Pinpoint the cell where the given text exists, returning its [x, y] midpoint coordinate. 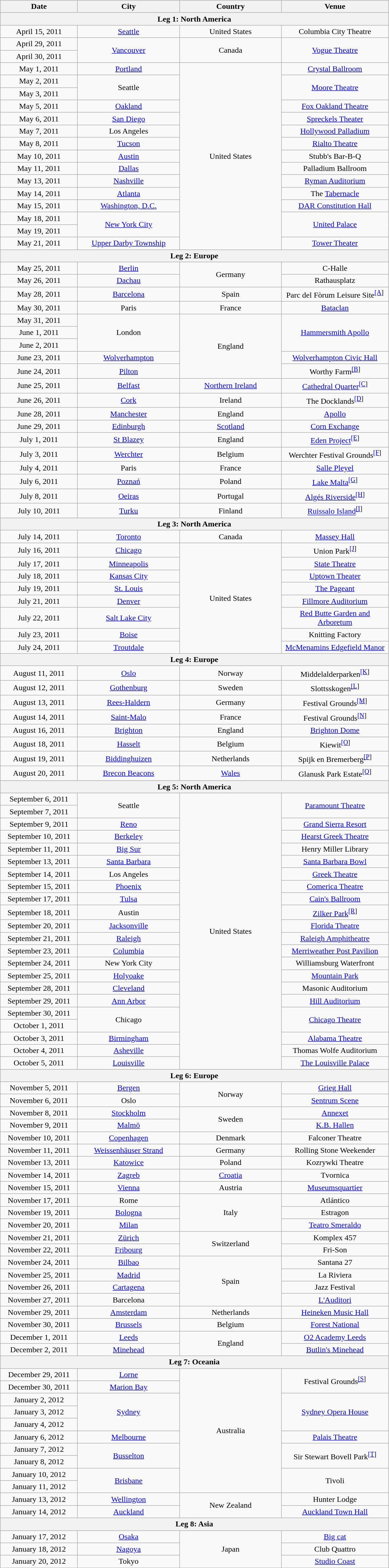
Venue [335, 7]
July 23, 2011 [39, 635]
July 1, 2011 [39, 440]
Alabama Theatre [335, 1038]
Rolling Stone Weekender [335, 1150]
La Riviera [335, 1275]
Vogue Theatre [335, 50]
August 12, 2011 [39, 688]
Museumsquartier [335, 1188]
Hammersmith Apollo [335, 333]
Santa Barbara Bowl [335, 861]
St. Louis [128, 588]
November 6, 2011 [39, 1100]
Minehead [128, 1350]
Ryman Auditorium [335, 181]
Club Quattro [335, 1549]
Santa Barbara [128, 861]
Dallas [128, 169]
Bilbao [128, 1263]
Australia [231, 1431]
Raleigh Amphitheatre [335, 938]
August 18, 2011 [39, 744]
November 30, 2011 [39, 1325]
Amsterdam [128, 1312]
Atlanta [128, 194]
Leg 3: North America [194, 524]
McMenamins Edgefield Manor [335, 647]
May 5, 2011 [39, 106]
April 29, 2011 [39, 44]
Cleveland [128, 988]
January 2, 2012 [39, 1399]
Thomas Wolfe Auditorium [335, 1051]
Comerica Theatre [335, 886]
Rees-Haldern [128, 703]
Columbia [128, 951]
May 7, 2011 [39, 131]
May 6, 2011 [39, 119]
Date [39, 7]
Ruissalo Island[I] [335, 511]
January 4, 2012 [39, 1424]
Biddinghuizen [128, 759]
November 10, 2011 [39, 1138]
August 16, 2011 [39, 730]
Japan [231, 1549]
Edinburgh [128, 426]
Jacksonville [128, 926]
Fri-Son [335, 1250]
Denmark [231, 1138]
Kozrywki Theatre [335, 1163]
September 30, 2011 [39, 1013]
Sir Stewart Bovell Park[T] [335, 1456]
Cain's Ballroom [335, 899]
Wales [231, 773]
May 15, 2011 [39, 206]
December 29, 2011 [39, 1374]
December 1, 2011 [39, 1337]
Bataclan [335, 308]
November 11, 2011 [39, 1150]
Stubb's Bar-B-Q [335, 156]
Lake Malta[G] [335, 481]
January 8, 2012 [39, 1462]
Hollywood Palladium [335, 131]
Ann Arbor [128, 1001]
Glanusk Park Estate[Q] [335, 773]
September 23, 2011 [39, 951]
September 18, 2011 [39, 912]
January 3, 2012 [39, 1412]
Chicago Theatre [335, 1019]
July 6, 2011 [39, 481]
September 11, 2011 [39, 849]
Portland [128, 69]
St Blazey [128, 440]
O2 Academy Leeds [335, 1337]
Denver [128, 601]
Saint-Malo [128, 717]
November 8, 2011 [39, 1113]
Knitting Factory [335, 635]
September 15, 2011 [39, 886]
Weissenhäuser Strand [128, 1150]
May 11, 2011 [39, 169]
Washington, D.C. [128, 206]
Holyoake [128, 976]
Tvornica [335, 1175]
Rome [128, 1200]
Big Sur [128, 849]
August 20, 2011 [39, 773]
July 17, 2011 [39, 563]
Nashville [128, 181]
May 21, 2011 [39, 243]
October 4, 2011 [39, 1051]
Troutdale [128, 647]
November 17, 2011 [39, 1200]
Falconer Theatre [335, 1138]
Mountain Park [335, 976]
Lorne [128, 1374]
Big cat [335, 1537]
July 18, 2011 [39, 576]
Phoenix [128, 886]
Festival Grounds[M] [335, 703]
October 1, 2011 [39, 1025]
Birmingham [128, 1038]
Nagoya [128, 1549]
Finland [231, 511]
July 16, 2011 [39, 550]
Fox Oakland Theatre [335, 106]
Leg 6: Europe [194, 1076]
July 8, 2011 [39, 496]
November 5, 2011 [39, 1088]
Dachau [128, 281]
Leg 2: Europe [194, 256]
December 2, 2011 [39, 1350]
Reno [128, 824]
Berkeley [128, 837]
Busselton [128, 1456]
Gothenburg [128, 688]
Estragon [335, 1212]
Minneapolis [128, 563]
London [128, 333]
Kansas City [128, 576]
Moore Theatre [335, 87]
May 26, 2011 [39, 281]
Sydney Opera House [335, 1412]
September 13, 2011 [39, 861]
September 7, 2011 [39, 812]
Austria [231, 1188]
Studio Coast [335, 1561]
April 15, 2011 [39, 31]
Worthy Farm[B] [335, 371]
Rathausplatz [335, 281]
Berlin [128, 268]
January 17, 2012 [39, 1537]
June 24, 2011 [39, 371]
Tivoli [335, 1481]
United Palace [335, 225]
Wolverhampton [128, 358]
May 13, 2011 [39, 181]
Spijk en Bremerberg[P] [335, 759]
Uptown Theater [335, 576]
Teatro Smeraldo [335, 1225]
Kiewit[O] [335, 744]
Cartagena [128, 1287]
Cathedral Quarter[C] [335, 386]
July 10, 2011 [39, 511]
Williamsburg Waterfront [335, 963]
November 24, 2011 [39, 1263]
May 1, 2011 [39, 69]
January 7, 2012 [39, 1449]
Massey Hall [335, 537]
September 29, 2011 [39, 1001]
September 17, 2011 [39, 899]
Manchester [128, 414]
Forest National [335, 1325]
Hunter Lodge [335, 1499]
Vienna [128, 1188]
Tokyo [128, 1561]
Croatia [231, 1175]
June 1, 2011 [39, 333]
Sydney [128, 1412]
July 22, 2011 [39, 618]
August 19, 2011 [39, 759]
November 20, 2011 [39, 1225]
September 6, 2011 [39, 799]
Corn Exchange [335, 426]
Country [231, 7]
May 10, 2011 [39, 156]
January 13, 2012 [39, 1499]
September 24, 2011 [39, 963]
Middelalderparken[K] [335, 673]
Pilton [128, 371]
Rialto Theatre [335, 143]
September 14, 2011 [39, 874]
May 3, 2011 [39, 94]
Annexet [335, 1113]
Oakland [128, 106]
Katowice [128, 1163]
June 23, 2011 [39, 358]
Union Park[J] [335, 550]
Tower Theater [335, 243]
September 28, 2011 [39, 988]
Paramount Theatre [335, 805]
January 14, 2012 [39, 1512]
Marion Bay [128, 1387]
Osaka [128, 1537]
January 6, 2012 [39, 1437]
Palladium Ballroom [335, 169]
May 2, 2011 [39, 81]
Oeiras [128, 496]
November 14, 2011 [39, 1175]
Hasselt [128, 744]
September 9, 2011 [39, 824]
Louisville [128, 1063]
January 11, 2012 [39, 1487]
Zürich [128, 1238]
Fillmore Auditorium [335, 601]
January 10, 2012 [39, 1474]
Butlin's Minehead [335, 1350]
Brighton [128, 730]
Columbia City Theatre [335, 31]
Werchter Festival Grounds[F] [335, 454]
Tulsa [128, 899]
Upper Darby Township [128, 243]
July 19, 2011 [39, 588]
Zilker Park[R] [335, 912]
Leg 5: North America [194, 787]
Auckland Town Hall [335, 1512]
Northern Ireland [231, 386]
May 14, 2011 [39, 194]
Hill Auditorium [335, 1001]
July 24, 2011 [39, 647]
San Diego [128, 119]
June 26, 2011 [39, 400]
April 30, 2011 [39, 56]
July 14, 2011 [39, 537]
June 28, 2011 [39, 414]
Greek Theatre [335, 874]
Belfast [128, 386]
Santana 27 [335, 1263]
Brecon Beacons [128, 773]
Copenhagen [128, 1138]
Atlántico [335, 1200]
December 30, 2011 [39, 1387]
November 26, 2011 [39, 1287]
Auckland [128, 1512]
May 18, 2011 [39, 218]
Red Butte Garden and Arboretum [335, 618]
Leg 8: Asia [194, 1524]
July 21, 2011 [39, 601]
Festival Grounds[N] [335, 717]
June 25, 2011 [39, 386]
C-Halle [335, 268]
Eden Project[E] [335, 440]
Jazz Festival [335, 1287]
Fribourg [128, 1250]
August 13, 2011 [39, 703]
The Docklands[D] [335, 400]
Brisbane [128, 1481]
Leg 1: North America [194, 19]
August 14, 2011 [39, 717]
November 13, 2011 [39, 1163]
May 30, 2011 [39, 308]
November 9, 2011 [39, 1125]
Melbourne [128, 1437]
September 25, 2011 [39, 976]
November 25, 2011 [39, 1275]
City [128, 7]
May 31, 2011 [39, 320]
L'Auditori [335, 1300]
May 28, 2011 [39, 294]
Grand Sierra Resort [335, 824]
November 22, 2011 [39, 1250]
July 4, 2011 [39, 468]
Masonic Auditorium [335, 988]
November 21, 2011 [39, 1238]
Portugal [231, 496]
January 20, 2012 [39, 1561]
Poznań [128, 481]
Turku [128, 511]
Henry Miller Library [335, 849]
Milan [128, 1225]
Sentrum Scene [335, 1100]
Salle Pleyel [335, 468]
Palais Theatre [335, 1437]
Zagreb [128, 1175]
Switzerland [231, 1244]
Malmö [128, 1125]
Merriweather Post Pavilion [335, 951]
Spreckels Theater [335, 119]
June 29, 2011 [39, 426]
Boise [128, 635]
June 2, 2011 [39, 345]
Algés Riverside[H] [335, 496]
K.B. Hallen [335, 1125]
May 25, 2011 [39, 268]
Leg 7: Oceania [194, 1362]
October 5, 2011 [39, 1063]
November 19, 2011 [39, 1212]
Crystal Ballroom [335, 69]
January 18, 2012 [39, 1549]
State Theatre [335, 563]
Hearst Greek Theatre [335, 837]
Apollo [335, 414]
Bologna [128, 1212]
September 20, 2011 [39, 926]
Madrid [128, 1275]
Tucson [128, 143]
August 11, 2011 [39, 673]
Wolverhampton Civic Hall [335, 358]
Komplex 457 [335, 1238]
Parc del Fòrum Leisure Site[A] [335, 294]
Grieg Hall [335, 1088]
Werchter [128, 454]
November 15, 2011 [39, 1188]
Italy [231, 1212]
July 3, 2011 [39, 454]
Ireland [231, 400]
Leg 4: Europe [194, 660]
The Louisville Palace [335, 1063]
Brighton Dome [335, 730]
Heineken Music Hall [335, 1312]
Toronto [128, 537]
May 8, 2011 [39, 143]
Bergen [128, 1088]
Asheville [128, 1051]
Leeds [128, 1337]
Slottsskogen[L] [335, 688]
The Pageant [335, 588]
November 27, 2011 [39, 1300]
New Zealand [231, 1505]
Festival Grounds[S] [335, 1381]
DAR Constitution Hall [335, 206]
Scotland [231, 426]
The Tabernacle [335, 194]
September 21, 2011 [39, 938]
Raleigh [128, 938]
Cork [128, 400]
November 29, 2011 [39, 1312]
Stockholm [128, 1113]
September 10, 2011 [39, 837]
Florida Theatre [335, 926]
October 3, 2011 [39, 1038]
May 19, 2011 [39, 231]
Vancouver [128, 50]
Brussels [128, 1325]
Salt Lake City [128, 618]
Wellington [128, 1499]
